Return [x, y] of the center of cell containing provided text 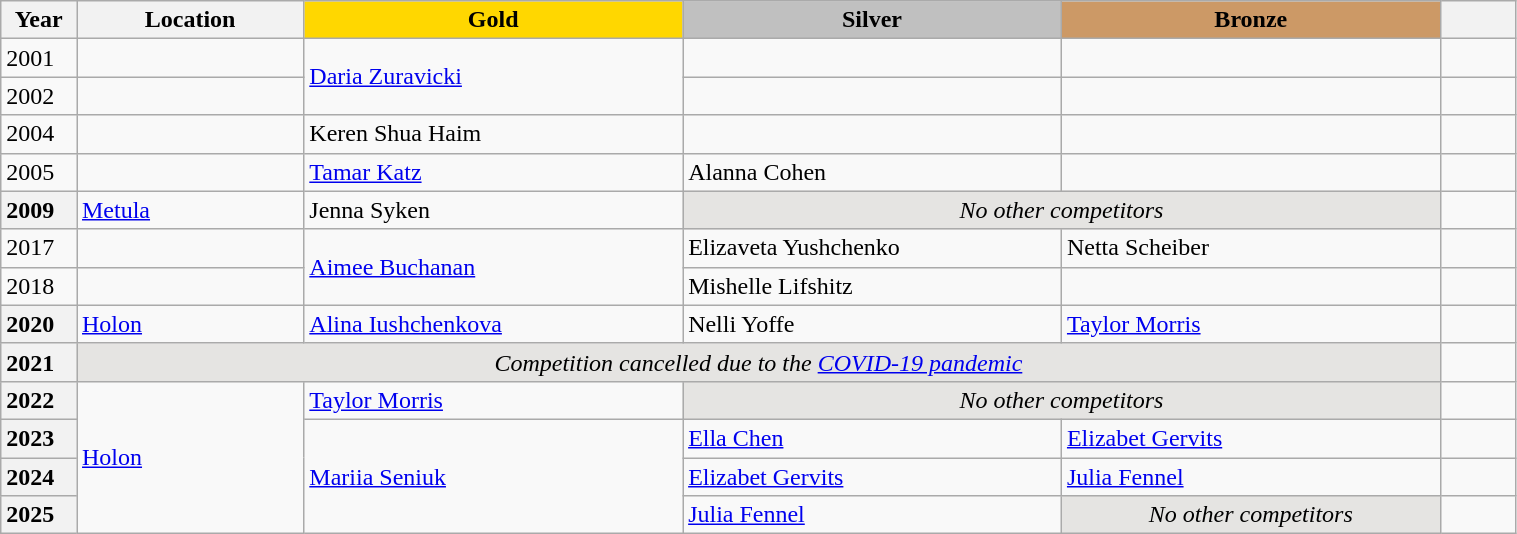
Metula [190, 210]
Bronze [1250, 20]
Year [39, 20]
Gold [494, 20]
2001 [39, 58]
2004 [39, 134]
2002 [39, 96]
2021 [39, 362]
Jenna Syken [494, 210]
2009 [39, 210]
Elizaveta Yushchenko [872, 248]
2005 [39, 172]
2020 [39, 324]
2018 [39, 286]
Netta Scheiber [1250, 248]
2024 [39, 477]
2022 [39, 400]
Alanna Cohen [872, 172]
Competition cancelled due to the COVID-19 pandemic [758, 362]
Nelli Yoffe [872, 324]
Daria Zuravicki [494, 77]
2025 [39, 515]
Alina Iushchenkova [494, 324]
Location [190, 20]
Ella Chen [872, 438]
2017 [39, 248]
Mishelle Lifshitz [872, 286]
2023 [39, 438]
Silver [872, 20]
Keren Shua Haim [494, 134]
Mariia Seniuk [494, 476]
Aimee Buchanan [494, 267]
Tamar Katz [494, 172]
